Detect which cell encompasses the target text, then output its (X, Y) center coordinate. 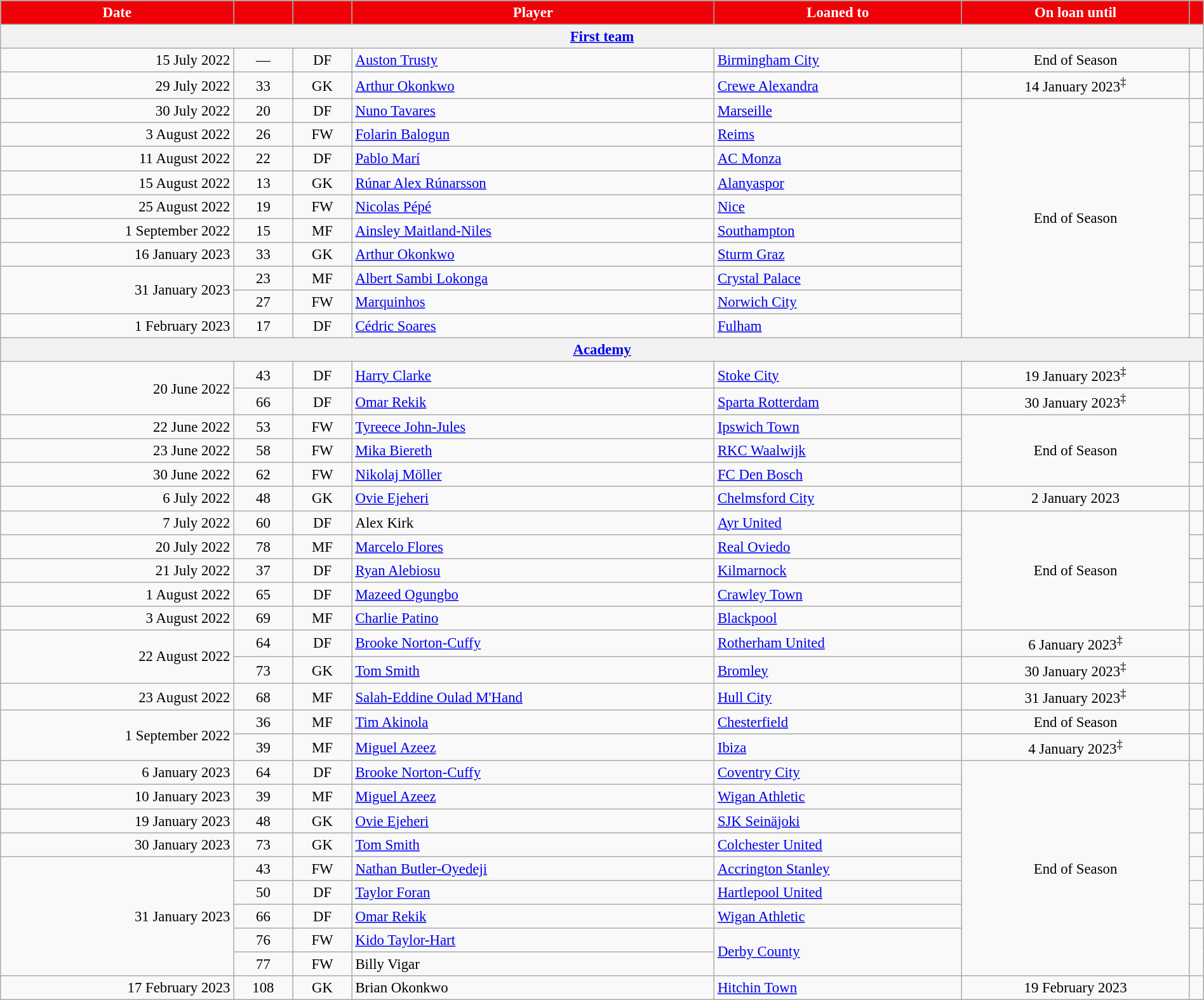
53 (263, 427)
Sparta Rotterdam (838, 402)
22 August 2022 (117, 657)
Nicolas Pépé (533, 206)
Marcelo Flores (533, 547)
19 February 2023 (1076, 988)
Salah-Eddine Oulad M'Hand (533, 697)
15 (263, 230)
16 January 2023 (117, 254)
50 (263, 892)
Ainsley Maitland-Niles (533, 230)
36 (263, 723)
Brian Okonkwo (533, 988)
Nathan Butler-Oyedeji (533, 869)
30 June 2022 (117, 475)
19 (263, 206)
108 (263, 988)
Academy (602, 350)
Kilmarnock (838, 570)
Ryan Alebiosu (533, 570)
Loaned to (838, 13)
Southampton (838, 230)
14 January 2023‡ (1076, 86)
76 (263, 940)
62 (263, 475)
Mazeed Ogungbo (533, 594)
25 August 2022 (117, 206)
Chesterfield (838, 723)
Chelmsford City (838, 499)
Ayr United (838, 523)
22 (263, 159)
Norwich City (838, 302)
58 (263, 451)
Tim Akinola (533, 723)
15 August 2022 (117, 183)
Kido Taylor-Hart (533, 940)
19 January 2023‡ (1076, 375)
6 January 2023‡ (1076, 643)
2 January 2023 (1076, 499)
27 (263, 302)
Rúnar Alex Rúnarsson (533, 183)
Hartlepool United (838, 892)
RKC Waalwijk (838, 451)
29 July 2022 (117, 86)
1 February 2023 (117, 326)
Date (117, 13)
FC Den Bosch (838, 475)
Tyreece John-Jules (533, 427)
1 August 2022 (117, 594)
17 February 2023 (117, 988)
Sturm Graz (838, 254)
Folarin Balogun (533, 135)
17 (263, 326)
Albert Sambi Lokonga (533, 278)
First team (602, 37)
Cédric Soares (533, 326)
Player (533, 13)
60 (263, 523)
Alex Kirk (533, 523)
Crawley Town (838, 594)
6 July 2022 (117, 499)
37 (263, 570)
Marquinhos (533, 302)
Reims (838, 135)
Marseille (838, 111)
Bromley (838, 670)
Ibiza (838, 747)
20 June 2022 (117, 388)
Blackpool (838, 618)
Nice (838, 206)
Ipswich Town (838, 427)
23 August 2022 (117, 697)
20 July 2022 (117, 547)
SJK Seinäjoki (838, 821)
Crewe Alexandra (838, 86)
Accrington Stanley (838, 869)
69 (263, 618)
Auston Trusty (533, 60)
Colchester United (838, 844)
4 January 2023‡ (1076, 747)
65 (263, 594)
Crystal Palace (838, 278)
Mika Biereth (533, 451)
Billy Vigar (533, 964)
AC Monza (838, 159)
Pablo Marí (533, 159)
— (263, 60)
19 January 2023 (117, 821)
77 (263, 964)
Harry Clarke (533, 375)
Charlie Patino (533, 618)
15 July 2022 (117, 60)
7 July 2022 (117, 523)
78 (263, 547)
10 January 2023 (117, 797)
Rotherham United (838, 643)
23 (263, 278)
Nuno Tavares (533, 111)
22 June 2022 (117, 427)
6 January 2023 (117, 773)
Alanyaspor (838, 183)
On loan until (1076, 13)
23 June 2022 (117, 451)
Nikolaj Möller (533, 475)
Real Oviedo (838, 547)
21 July 2022 (117, 570)
68 (263, 697)
Fulham (838, 326)
13 (263, 183)
20 (263, 111)
Derby County (838, 952)
Taylor Foran (533, 892)
26 (263, 135)
Hull City (838, 697)
Birmingham City (838, 60)
30 January 2023 (117, 844)
Stoke City (838, 375)
30 July 2022 (117, 111)
Coventry City (838, 773)
31 January 2023‡ (1076, 697)
Hitchin Town (838, 988)
11 August 2022 (117, 159)
